For the text-containing cell, return its midpoint in [X, Y] coordinate format. 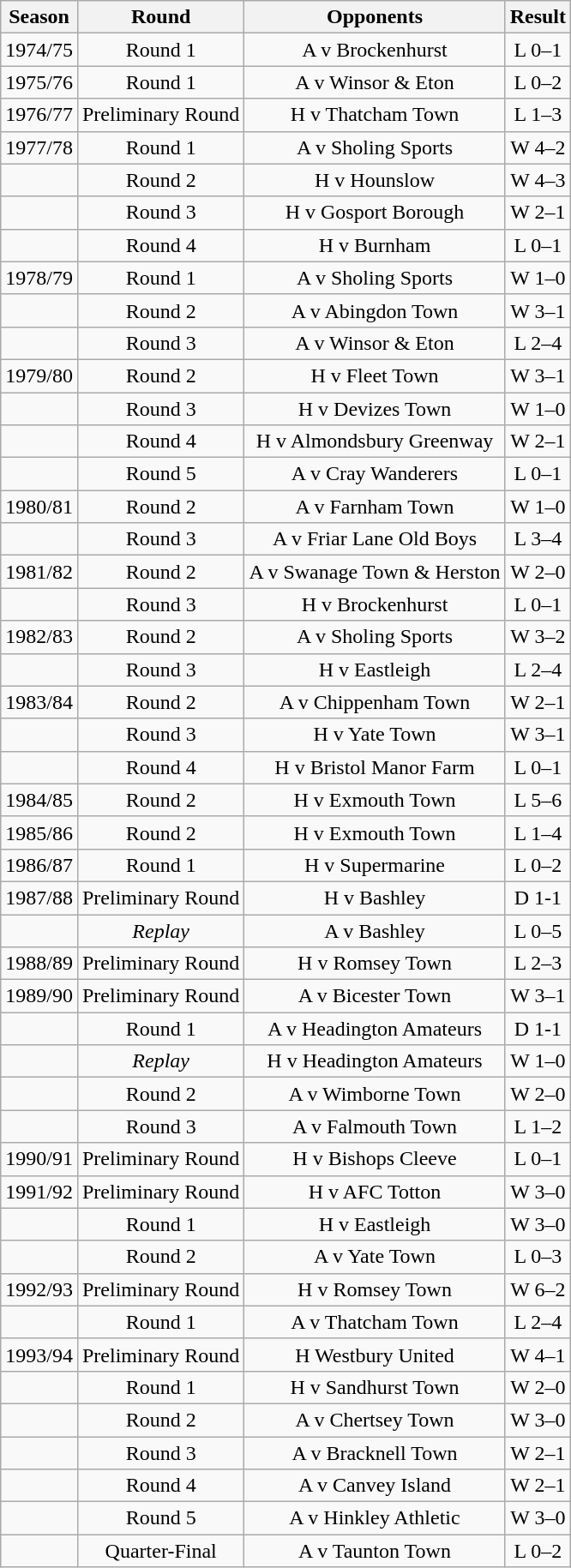
L 1–2 [538, 1126]
H v Devizes Town [375, 409]
1976/77 [39, 115]
A v Yate Town [375, 1257]
A v Headington Amateurs [375, 1029]
H v AFC Totton [375, 1192]
A v Thatcham Town [375, 1322]
H v Gosport Borough [375, 213]
Quarter-Final [160, 1551]
1980/81 [39, 507]
A v Brockenhurst [375, 50]
1975/76 [39, 82]
A v Canvey Island [375, 1486]
H v Fleet Town [375, 375]
H v Bristol Manor Farm [375, 767]
L 1–4 [538, 832]
1989/90 [39, 996]
A v Bicester Town [375, 996]
A v Chippenham Town [375, 702]
H v Bashley [375, 898]
1985/86 [39, 832]
1991/92 [39, 1192]
H v Burnham [375, 245]
A v Cray Wanderers [375, 474]
1993/94 [39, 1355]
1988/89 [39, 964]
H Westbury United [375, 1355]
H v Bishops Cleeve [375, 1159]
H v Headington Amateurs [375, 1061]
H v Sandhurst Town [375, 1387]
A v Friar Lane Old Boys [375, 539]
W 4–3 [538, 180]
1984/85 [39, 800]
W 4–1 [538, 1355]
Result [538, 17]
Season [39, 17]
A v Bracknell Town [375, 1453]
1977/78 [39, 147]
1979/80 [39, 375]
W 4–2 [538, 147]
A v Taunton Town [375, 1551]
A v Farnham Town [375, 507]
1990/91 [39, 1159]
1981/82 [39, 572]
A v Falmouth Town [375, 1126]
W 6–2 [538, 1289]
H v Brockenhurst [375, 604]
L 0–3 [538, 1257]
L 2–3 [538, 964]
1992/93 [39, 1289]
A v Bashley [375, 930]
1978/79 [39, 278]
L 3–4 [538, 539]
1983/84 [39, 702]
L 1–3 [538, 115]
H v Supermarine [375, 865]
1982/83 [39, 637]
Opponents [375, 17]
H v Yate Town [375, 735]
Round [160, 17]
A v Abingdon Town [375, 310]
H v Almondsbury Greenway [375, 442]
A v Swanage Town & Herston [375, 572]
A v Hinkley Athletic [375, 1518]
A v Wimborne Town [375, 1094]
H v Hounslow [375, 180]
W 3–2 [538, 637]
1987/88 [39, 898]
A v Chertsey Town [375, 1420]
H v Thatcham Town [375, 115]
1986/87 [39, 865]
L 0–5 [538, 930]
L 5–6 [538, 800]
1974/75 [39, 50]
